Extract the (X, Y) coordinate from the center of the cell holding the provided text.  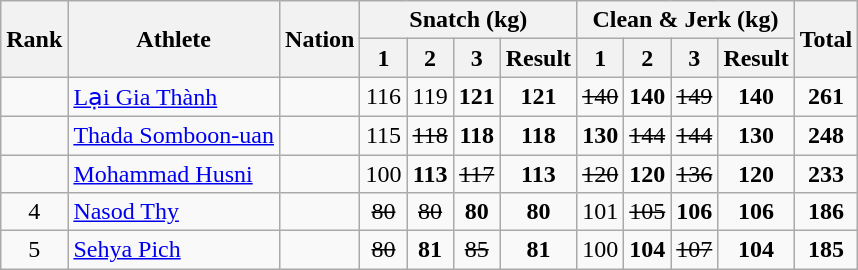
5 (34, 250)
119 (430, 97)
185 (826, 250)
Thada Somboon-uan (174, 135)
Snatch (kg) (468, 20)
Total (826, 39)
107 (694, 250)
115 (384, 135)
Athlete (174, 39)
85 (476, 250)
Nation (320, 39)
248 (826, 135)
Clean & Jerk (kg) (686, 20)
Rank (34, 39)
101 (600, 212)
4 (34, 212)
117 (476, 173)
116 (384, 97)
149 (694, 97)
105 (648, 212)
Lại Gia Thành (174, 97)
Mohammad Husni (174, 173)
136 (694, 173)
186 (826, 212)
233 (826, 173)
261 (826, 97)
Sehya Pich (174, 250)
Nasod Thy (174, 212)
